Capture the cell that displays the provided text and extract its (X, Y) central coordinate. 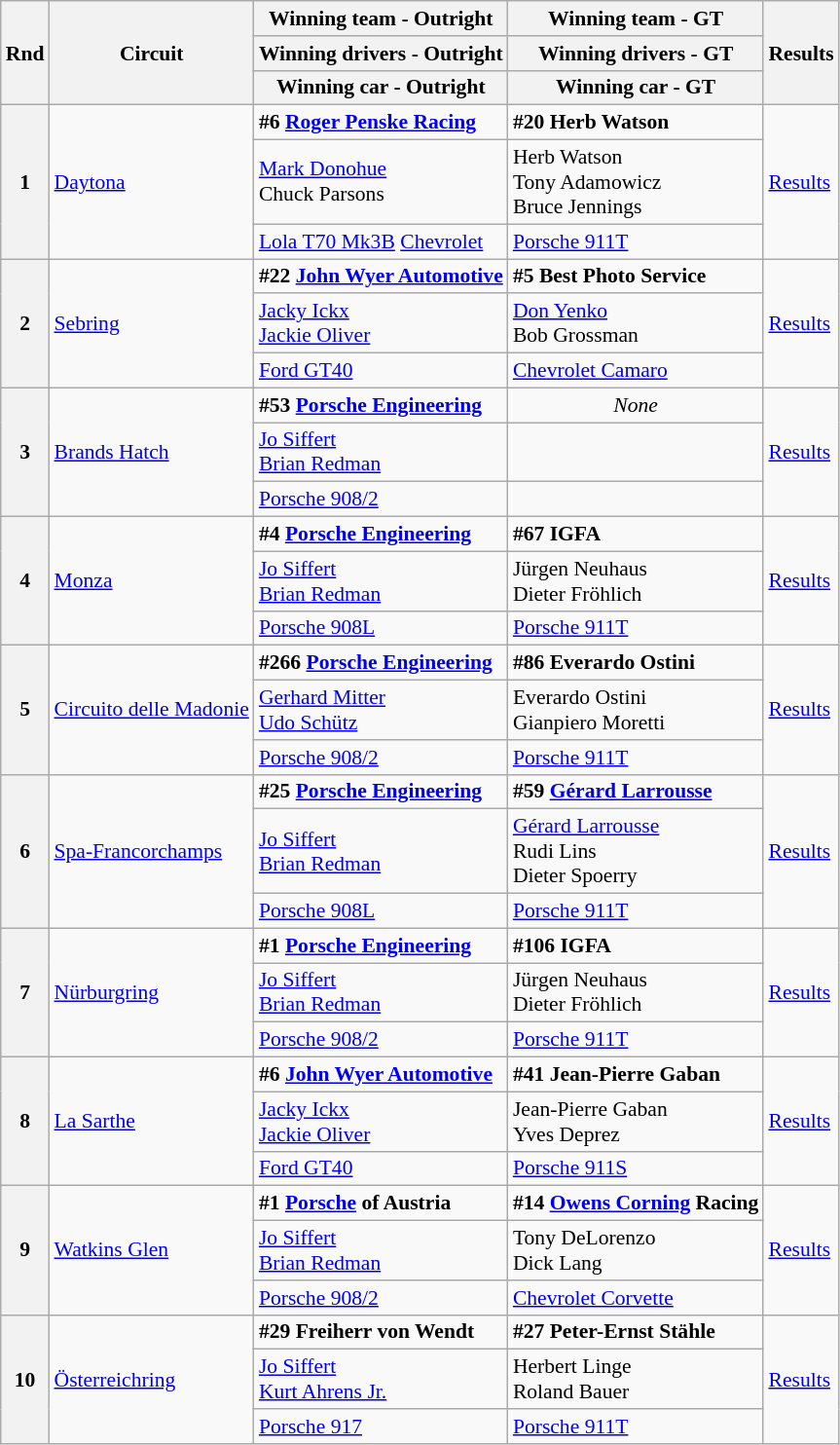
10 (25, 1379)
Gerhard Mitter Udo Schütz (382, 711)
2 (25, 323)
None (637, 405)
Chevrolet Corvette (637, 1298)
#67 IGFA (637, 535)
Tony DeLorenzo Dick Lang (637, 1250)
Winning drivers - GT (637, 54)
1 (25, 182)
#22 John Wyer Automotive (382, 277)
Rnd (25, 53)
Everardo Ostini Gianpiero Moretti (637, 711)
Porsche 911S (637, 1168)
#6 Roger Penske Racing (382, 123)
5 (25, 710)
#6 John Wyer Automotive (382, 1075)
#106 IGFA (637, 945)
4 (25, 581)
Österreichring (151, 1379)
Don Yenko Bob Grossman (637, 323)
Circuit (151, 53)
Winning team - Outright (382, 19)
Winning team - GT (637, 19)
#25 Porsche Engineering (382, 792)
Porsche 917 (382, 1426)
Lola T70 Mk3B Chevrolet (382, 241)
8 (25, 1122)
Brands Hatch (151, 452)
#27 Peter-Ernst Stähle (637, 1332)
#1 Porsche Engineering (382, 945)
#86 Everardo Ostini (637, 663)
#266 Porsche Engineering (382, 663)
Watkins Glen (151, 1250)
Daytona (151, 182)
#41 Jean-Pierre Gaban (637, 1075)
Winning car - Outright (382, 88)
Winning drivers - Outright (382, 54)
#53 Porsche Engineering (382, 405)
Jean-Pierre Gaban Yves Deprez (637, 1122)
#1 Porsche of Austria (382, 1204)
Winning car - GT (637, 88)
#4 Porsche Engineering (382, 535)
3 (25, 452)
Chevrolet Camaro (637, 371)
Jo Siffert Kurt Ahrens Jr. (382, 1379)
#29 Freiherr von Wendt (382, 1332)
Monza (151, 581)
La Sarthe (151, 1122)
Mark Donohue Chuck Parsons (382, 183)
Herbert Linge Roland Bauer (637, 1379)
Sebring (151, 323)
#14 Owens Corning Racing (637, 1204)
#59 Gérard Larrousse (637, 792)
Nürburgring (151, 992)
7 (25, 992)
Gérard Larrousse Rudi Lins Dieter Spoerry (637, 851)
Circuito delle Madonie (151, 710)
#5 Best Photo Service (637, 277)
Herb Watson Tony Adamowicz Bruce Jennings (637, 183)
6 (25, 851)
9 (25, 1250)
#20 Herb Watson (637, 123)
Spa-Francorchamps (151, 851)
